Output the [X, Y] coordinate of the center of the cell containing the given text.  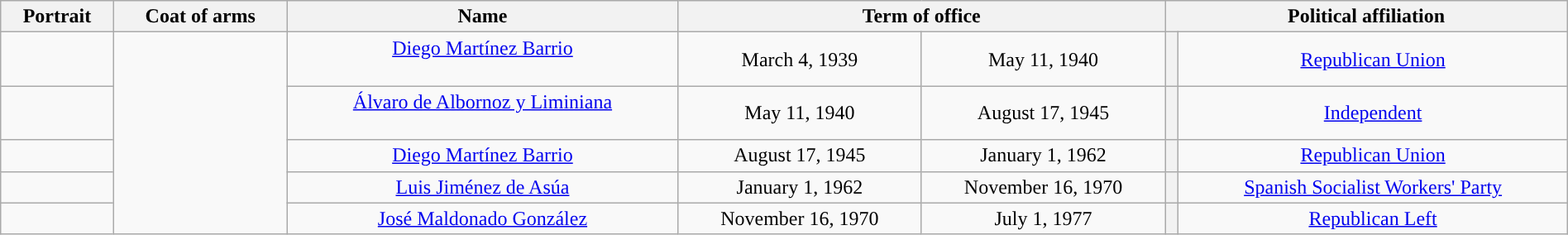
Political affiliation [1366, 17]
Luis Jiménez de Asúa [482, 187]
March 4, 1939 [801, 60]
Republican Left [1373, 218]
Portrait [57, 17]
Term of office [921, 17]
Independent [1373, 113]
Álvaro de Albornoz y Liminiana [482, 113]
José Maldonado González [482, 218]
Coat of arms [200, 17]
Spanish Socialist Workers' Party [1373, 187]
Name [482, 17]
July 1, 1977 [1044, 218]
